Extract the (x, y) coordinate from the center of the cell holding the provided text.  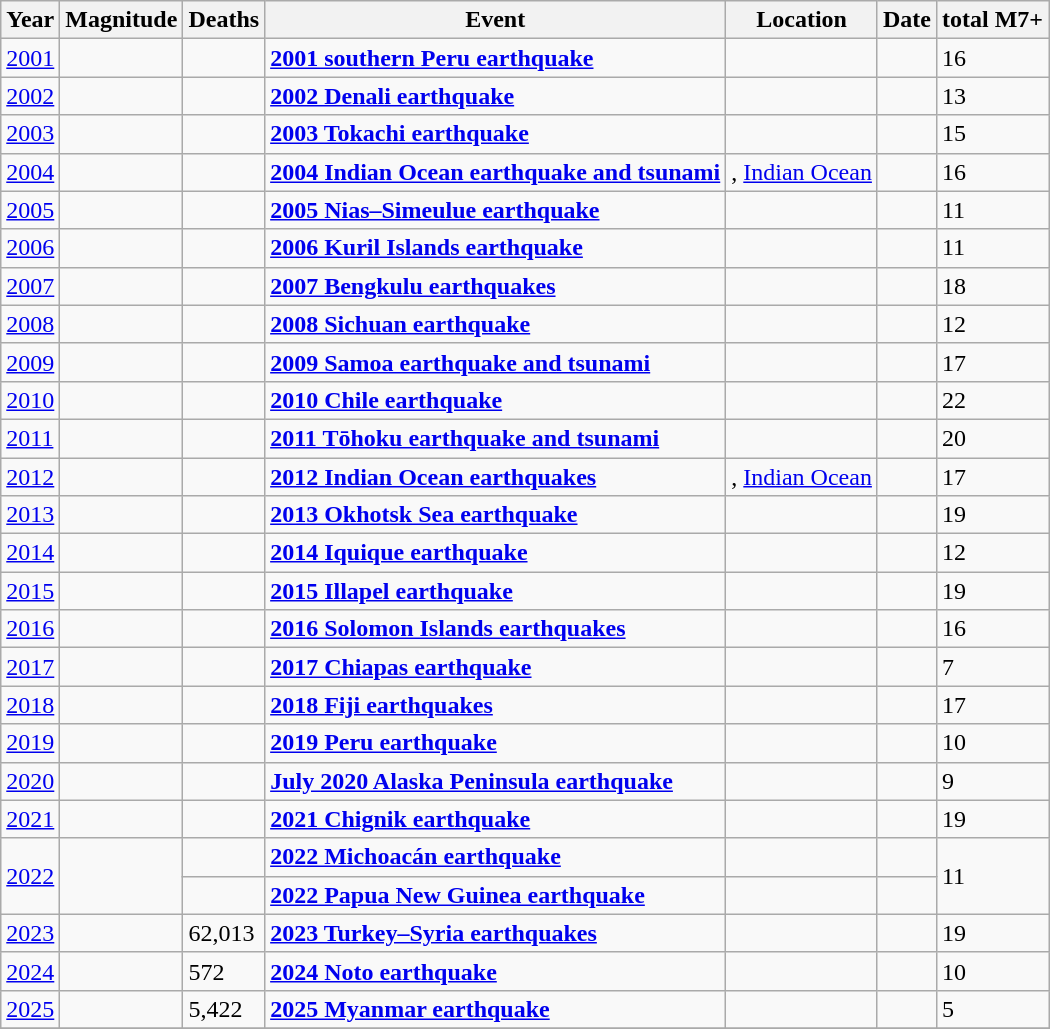
13 (992, 96)
2014 (30, 553)
2017 Chiapas earthquake (496, 667)
total M7+ (992, 20)
62,013 (224, 933)
2016 Solomon Islands earthquakes (496, 629)
5,422 (224, 1009)
2015 (30, 591)
2010 Chile earthquake (496, 400)
18 (992, 286)
2005 Nias–Simeulue earthquake (496, 210)
Date (906, 20)
2024 Noto earthquake (496, 971)
15 (992, 134)
2009 Samoa earthquake and tsunami (496, 362)
2001 southern Peru earthquake (496, 58)
2022 Michoacán earthquake (496, 857)
2019 (30, 743)
2008 (30, 324)
9 (992, 781)
2007 (30, 286)
Year (30, 20)
2008 Sichuan earthquake (496, 324)
2018 (30, 705)
2009 (30, 362)
2021 (30, 819)
2006 (30, 248)
2019 Peru earthquake (496, 743)
572 (224, 971)
2006 Kuril Islands earthquake (496, 248)
2005 (30, 210)
2024 (30, 971)
2025 Myanmar earthquake (496, 1009)
2020 (30, 781)
2021 Chignik earthquake (496, 819)
2016 (30, 629)
22 (992, 400)
2002 Denali earthquake (496, 96)
2001 (30, 58)
2010 (30, 400)
2013 (30, 515)
2022 Papua New Guinea earthquake (496, 895)
Location (802, 20)
2022 (30, 876)
2003 (30, 134)
2015 Illapel earthquake (496, 591)
2012 (30, 477)
2011 (30, 438)
Event (496, 20)
20 (992, 438)
2003 Tokachi earthquake (496, 134)
2011 Tōhoku earthquake and tsunami (496, 438)
7 (992, 667)
2004 (30, 172)
2014 Iquique earthquake (496, 553)
Deaths (224, 20)
2012 Indian Ocean earthquakes (496, 477)
2007 Bengkulu earthquakes (496, 286)
Magnitude (122, 20)
2018 Fiji earthquakes (496, 705)
2004 Indian Ocean earthquake and tsunami (496, 172)
2023 Turkey–Syria earthquakes (496, 933)
2025 (30, 1009)
2017 (30, 667)
5 (992, 1009)
2013 Okhotsk Sea earthquake (496, 515)
July 2020 Alaska Peninsula earthquake (496, 781)
2023 (30, 933)
2002 (30, 96)
